Output the (x, y) coordinate of the center of the cell containing the given text.  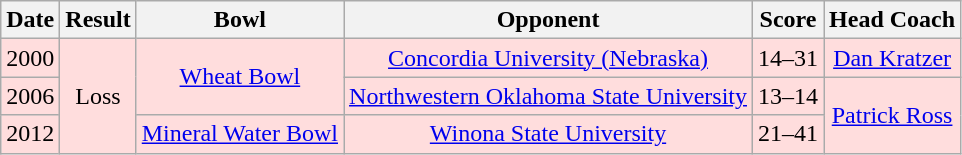
13–14 (788, 96)
Mineral Water Bowl (240, 134)
14–31 (788, 58)
Northwestern Oklahoma State University (548, 96)
Score (788, 20)
Dan Kratzer (892, 58)
Opponent (548, 20)
Result (98, 20)
2012 (30, 134)
21–41 (788, 134)
Bowl (240, 20)
Winona State University (548, 134)
Patrick Ross (892, 115)
Loss (98, 96)
2000 (30, 58)
Head Coach (892, 20)
2006 (30, 96)
Wheat Bowl (240, 77)
Concordia University (Nebraska) (548, 58)
Date (30, 20)
